Determine the (x, y) coordinate at the center of the cell enclosing the given text.  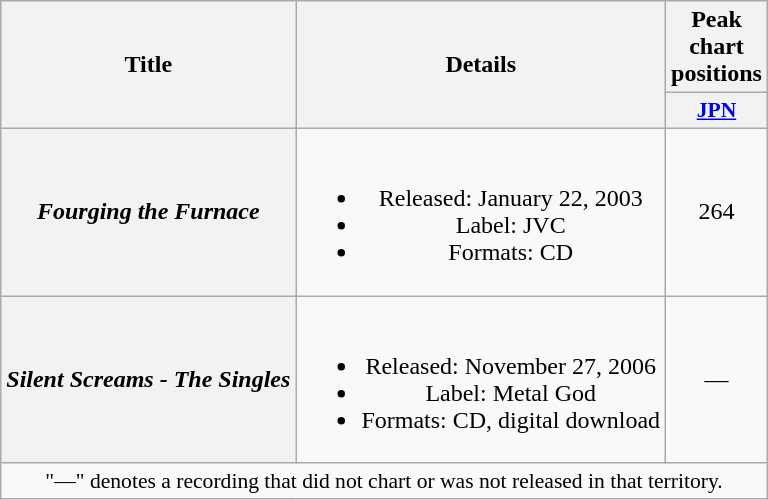
— (717, 380)
JPN (717, 111)
Peak chart positions (717, 47)
Released: November 27, 2006Label: Metal GodFormats: CD, digital download (481, 380)
Details (481, 65)
Title (148, 65)
Silent Screams - The Singles (148, 380)
264 (717, 212)
Fourging the Furnace (148, 212)
Released: January 22, 2003Label: JVCFormats: CD (481, 212)
"—" denotes a recording that did not chart or was not released in that territory. (384, 481)
